Scan for the cell matching the given text and deliver its (x, y) coordinate at center. 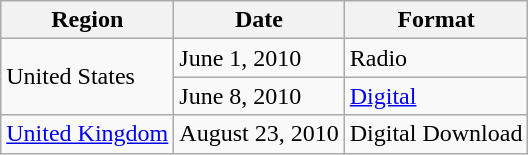
Date (259, 20)
June 1, 2010 (259, 58)
United Kingdom (88, 134)
Digital (436, 96)
Digital Download (436, 134)
June 8, 2010 (259, 96)
United States (88, 77)
Format (436, 20)
Radio (436, 58)
August 23, 2010 (259, 134)
Region (88, 20)
